Provide the [x, y] coordinate of the cell's center where the given text is located.  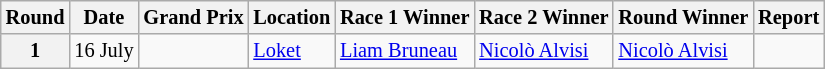
Race 2 Winner [544, 17]
Location [292, 17]
Round Winner [683, 17]
Race 1 Winner [404, 17]
Grand Prix [193, 17]
Liam Bruneau [404, 51]
Date [104, 17]
Loket [292, 51]
1 [36, 51]
16 July [104, 51]
Round [36, 17]
Report [788, 17]
